Detect which cell encompasses the target text, then output its [X, Y] center coordinate. 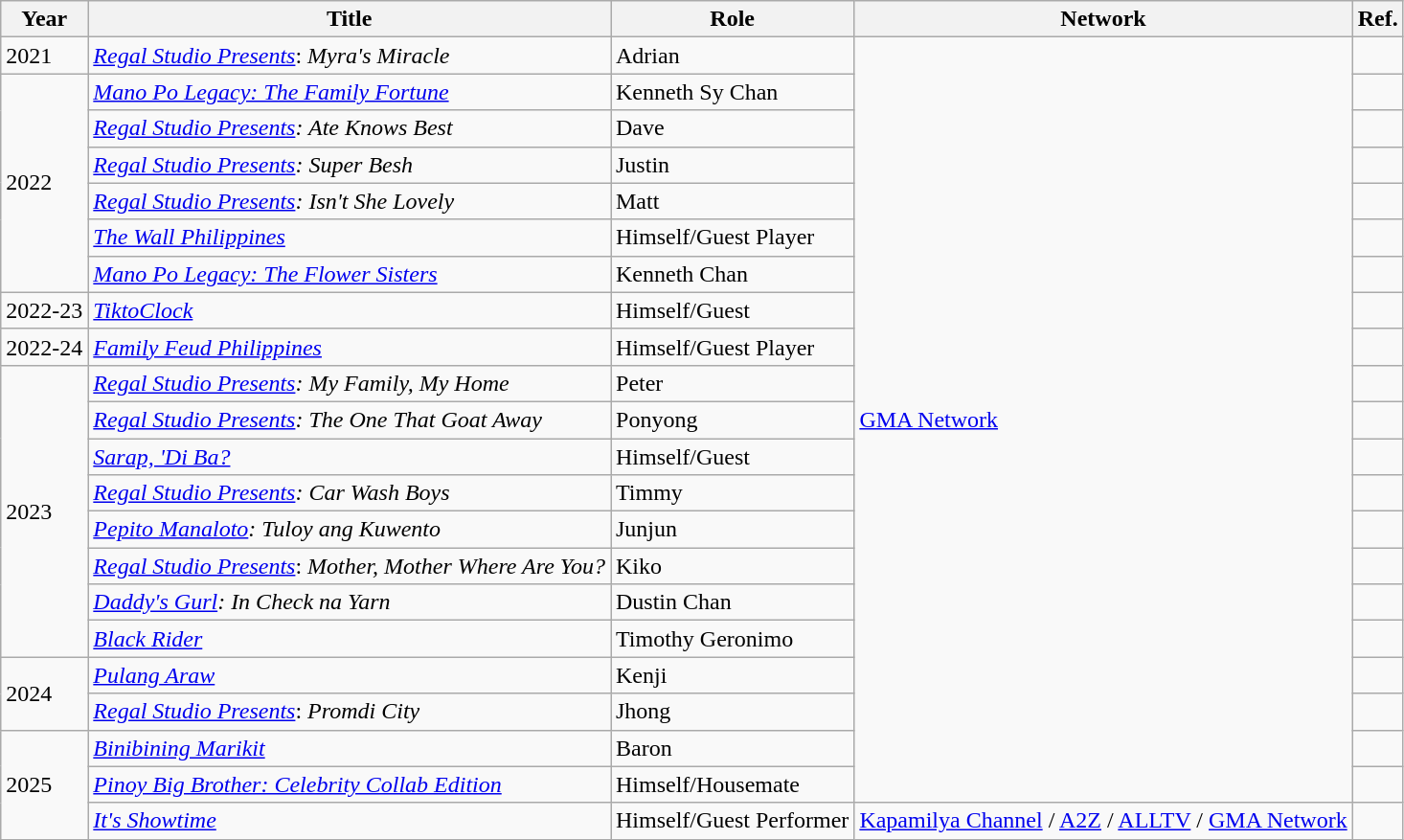
Regal Studio Presents: Isn't She Lovely [350, 201]
Regal Studio Presents: Myra's Miracle [350, 56]
Peter [733, 383]
Sarap, 'Di Ba? [350, 457]
Timothy Geronimo [733, 639]
Role [733, 19]
2023 [44, 511]
GMA Network [1103, 420]
Timmy [733, 493]
Black Rider [350, 639]
Binibining Marikit [350, 748]
2024 [44, 693]
Matt [733, 201]
2025 [44, 784]
Ref. [1377, 19]
Regal Studio Presents: Mother, Mother Where Are You? [350, 566]
Himself/Guest Performer [733, 821]
Ponyong [733, 420]
It's Showtime [350, 821]
Pulang Araw [350, 675]
Title [350, 19]
Network [1103, 19]
Regal Studio Presents: Ate Knows Best [350, 128]
Justin [733, 165]
Pepito Manaloto: Tuloy ang Kuwento [350, 530]
The Wall Philippines [350, 238]
Regal Studio Presents: Super Besh [350, 165]
Baron [733, 748]
Mano Po Legacy: The Family Fortune [350, 92]
Kenneth Chan [733, 274]
2022-23 [44, 310]
Daddy's Gurl: In Check na Yarn [350, 602]
2021 [44, 56]
Adrian [733, 56]
Regal Studio Presents: My Family, My Home [350, 383]
Regal Studio Presents: Car Wash Boys [350, 493]
Kapamilya Channel / A2Z / ALLTV / GMA Network [1103, 821]
Kenneth Sy Chan [733, 92]
Dave [733, 128]
Pinoy Big Brother: Celebrity Collab Edition [350, 784]
TiktoClock [350, 310]
Kiko [733, 566]
2022 [44, 183]
Mano Po Legacy: The Flower Sisters [350, 274]
Jhong [733, 712]
Regal Studio Presents: Promdi City [350, 712]
Junjun [733, 530]
Himself/Housemate [733, 784]
2022-24 [44, 347]
Dustin Chan [733, 602]
Family Feud Philippines [350, 347]
Year [44, 19]
Regal Studio Presents: The One That Goat Away [350, 420]
Kenji [733, 675]
